From the cell containing the given text, extract its center point as (x, y) coordinate. 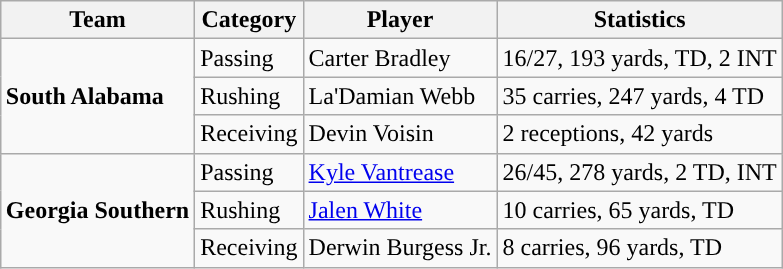
Carter Bradley (400, 58)
Statistics (640, 20)
Jalen White (400, 210)
Kyle Vantrease (400, 172)
La'Damian Webb (400, 96)
Devin Voisin (400, 134)
35 carries, 247 yards, 4 TD (640, 96)
Derwin Burgess Jr. (400, 248)
Category (249, 20)
South Alabama (97, 96)
8 carries, 96 yards, TD (640, 248)
10 carries, 65 yards, TD (640, 210)
Georgia Southern (97, 210)
Player (400, 20)
2 receptions, 42 yards (640, 134)
26/45, 278 yards, 2 TD, INT (640, 172)
16/27, 193 yards, TD, 2 INT (640, 58)
Team (97, 20)
